Search for the cell housing the specified text and yield its [X, Y] center coordinate. 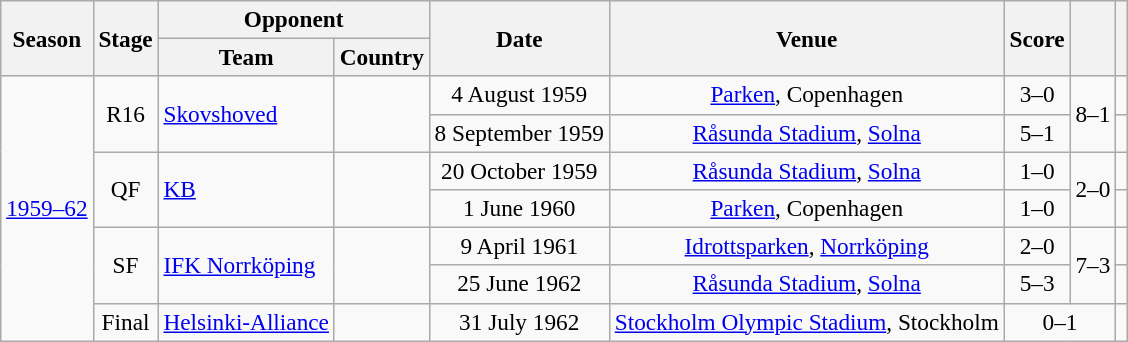
Country [382, 57]
5–1 [1037, 133]
1 June 1960 [519, 208]
Venue [806, 38]
SF [126, 265]
7–3 [1093, 265]
Final [126, 322]
8–1 [1093, 114]
R16 [126, 114]
Idrottsparken, Norrköping [806, 246]
KB [246, 189]
QF [126, 189]
0–1 [1060, 322]
9 April 1961 [519, 246]
Helsinki-Alliance [246, 322]
1959–62 [47, 208]
3–0 [1037, 95]
Date [519, 38]
20 October 1959 [519, 170]
Stockholm Olympic Stadium, Stockholm [806, 322]
Stage [126, 38]
Season [47, 38]
Score [1037, 38]
IFK Norrköping [246, 265]
4 August 1959 [519, 95]
31 July 1962 [519, 322]
Opponent [294, 19]
5–3 [1037, 284]
25 June 1962 [519, 284]
Skovshoved [246, 114]
Team [246, 57]
8 September 1959 [519, 133]
